Scan for the cell matching the given text and deliver its [X, Y] coordinate at center. 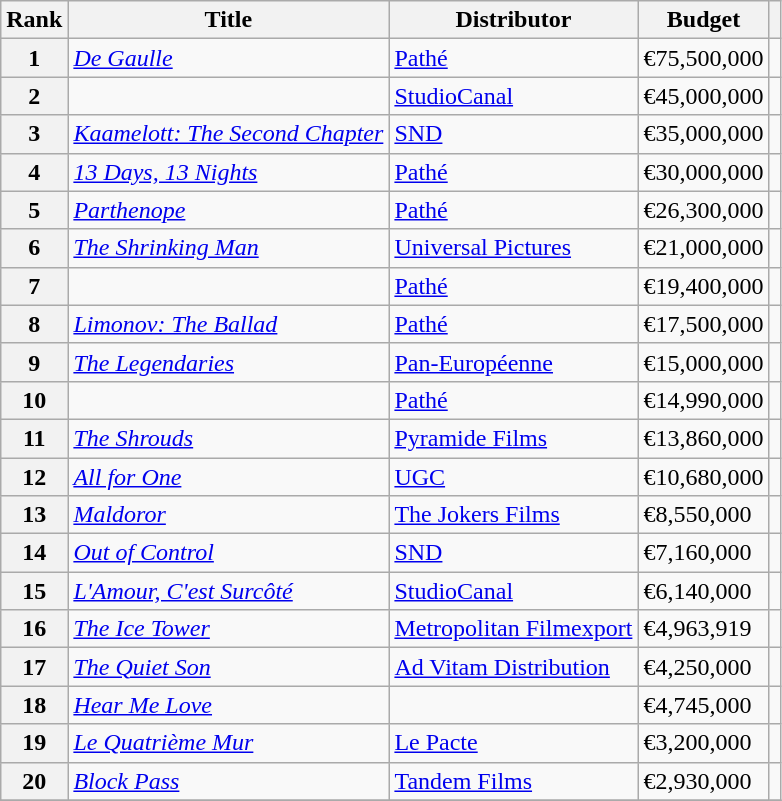
The Jokers Films [514, 515]
9 [34, 362]
18 [34, 705]
12 [34, 477]
€15,000,000 [704, 362]
€45,000,000 [704, 96]
UGC [514, 477]
€35,000,000 [704, 134]
20 [34, 781]
€13,860,000 [704, 438]
17 [34, 667]
De Gaulle [228, 58]
Le Quatrième Mur [228, 743]
Tandem Films [514, 781]
16 [34, 629]
Pyramide Films [514, 438]
7 [34, 286]
€75,500,000 [704, 58]
Le Pacte [514, 743]
14 [34, 553]
The Quiet Son [228, 667]
5 [34, 210]
The Shrouds [228, 438]
19 [34, 743]
Maldoror [228, 515]
Parthenope [228, 210]
Rank [34, 20]
€7,160,000 [704, 553]
Budget [704, 20]
Universal Pictures [514, 248]
L'Amour, C'est Surcôté [228, 591]
€19,400,000 [704, 286]
All for One [228, 477]
€6,140,000 [704, 591]
Distributor [514, 20]
Limonov: The Ballad [228, 324]
4 [34, 172]
6 [34, 248]
€10,680,000 [704, 477]
Hear Me Love [228, 705]
Kaamelott: The Second Chapter [228, 134]
Title [228, 20]
€26,300,000 [704, 210]
10 [34, 400]
€14,990,000 [704, 400]
€4,745,000 [704, 705]
3 [34, 134]
Pan-Européenne [514, 362]
1 [34, 58]
€4,250,000 [704, 667]
€30,000,000 [704, 172]
11 [34, 438]
€17,500,000 [704, 324]
8 [34, 324]
15 [34, 591]
€8,550,000 [704, 515]
13 Days, 13 Nights [228, 172]
The Legendaries [228, 362]
2 [34, 96]
Out of Control [228, 553]
€21,000,000 [704, 248]
Ad Vitam Distribution [514, 667]
Metropolitan Filmexport [514, 629]
€3,200,000 [704, 743]
€2,930,000 [704, 781]
The Ice Tower [228, 629]
The Shrinking Man [228, 248]
13 [34, 515]
Block Pass [228, 781]
€4,963,919 [704, 629]
